Search for the cell housing the specified text and yield its (x, y) center coordinate. 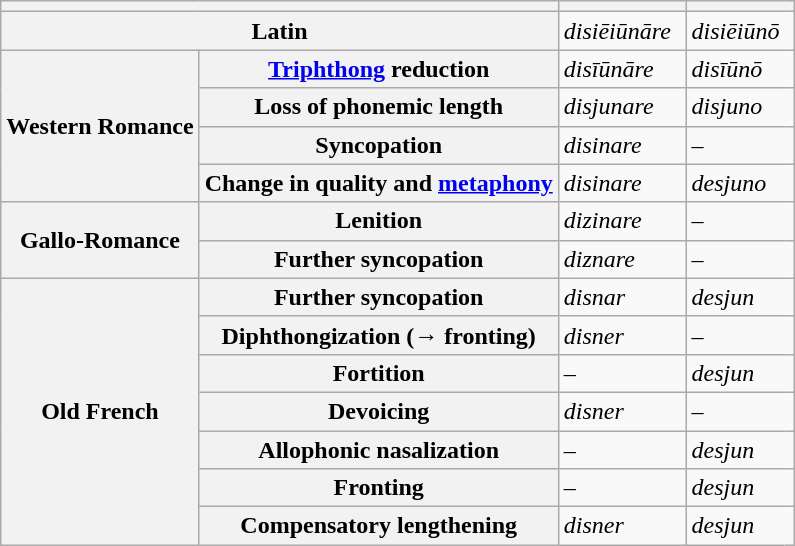
Lenition (378, 221)
disiēiūnō (735, 31)
disīūnāre (616, 69)
disīūnō (735, 69)
disnar (616, 297)
Fortition (378, 373)
Compensatory lengthening (378, 526)
diznare (616, 259)
disiēiūnāre (616, 31)
Latin (280, 31)
Loss of phonemic length (378, 107)
Devoicing (378, 411)
Change in quality and metaphony (378, 183)
Allophonic nasalization (378, 449)
disjunare (616, 107)
Triphthong reduction (378, 69)
Gallo-Romance (100, 240)
disjuno (735, 107)
dizinare (616, 221)
Old French (100, 411)
desjuno (735, 183)
Western Romance (100, 126)
Fronting (378, 488)
Diphthongization (→ fronting) (378, 335)
Syncopation (378, 145)
